Return (x, y) of the center of cell containing provided text 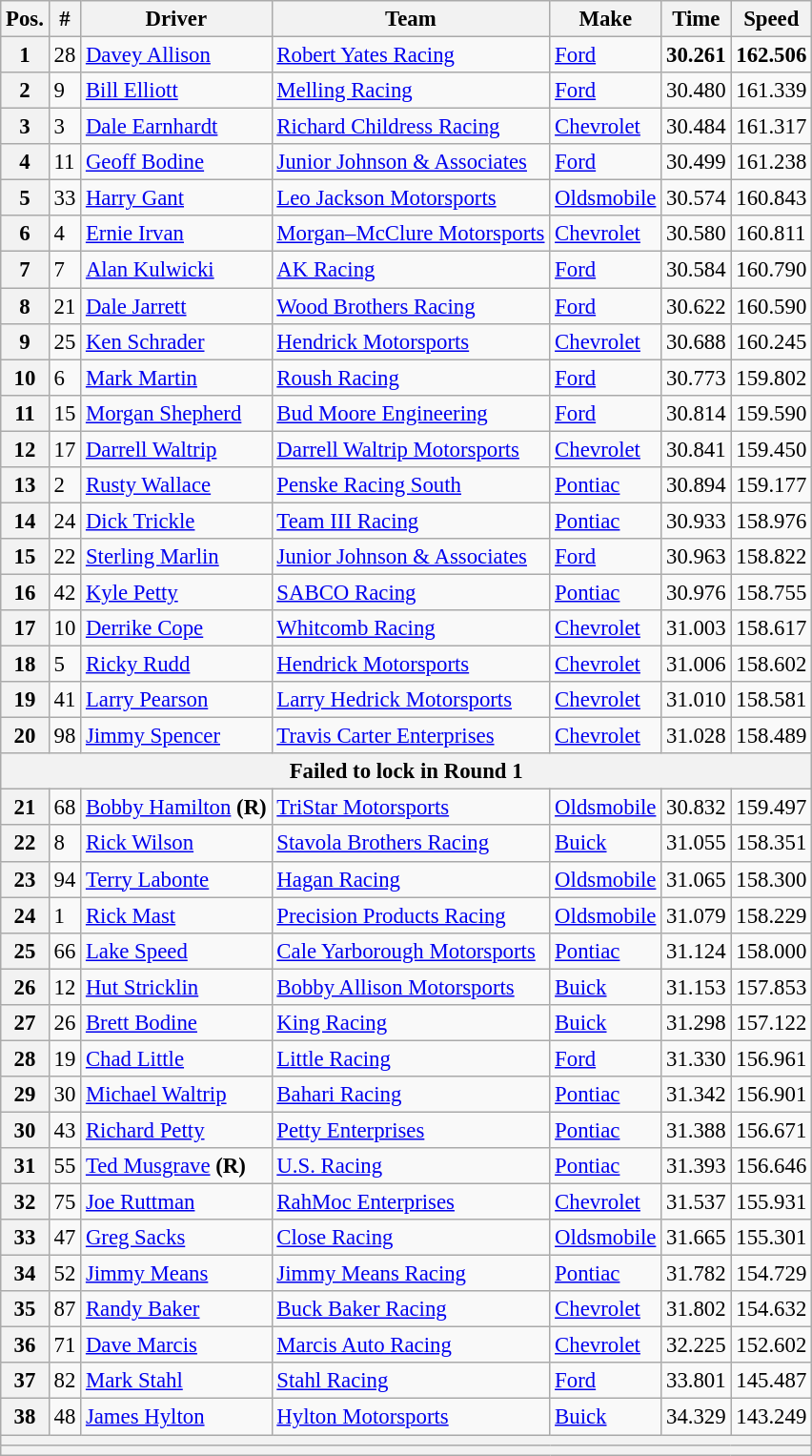
41 (65, 700)
158.581 (772, 700)
156.961 (772, 1058)
Mark Stahl (176, 1382)
36 (25, 1345)
158.822 (772, 557)
31.079 (696, 915)
47 (65, 1238)
160.245 (772, 341)
Team (411, 19)
158.351 (772, 844)
87 (65, 1309)
160.790 (772, 270)
158.976 (772, 521)
159.590 (772, 413)
66 (65, 951)
AK Racing (411, 270)
Kyle Petty (176, 592)
158.229 (772, 915)
94 (65, 879)
Greg Sacks (176, 1238)
RahMoc Enterprises (411, 1202)
31.055 (696, 844)
Bahari Racing (411, 1095)
158.617 (772, 628)
159.450 (772, 449)
160.590 (772, 306)
Ricky Rudd (176, 665)
55 (65, 1166)
30.499 (696, 162)
31.665 (696, 1238)
King Racing (411, 1023)
Randy Baker (176, 1309)
156.671 (772, 1130)
43 (65, 1130)
31.028 (696, 736)
Hut Stricklin (176, 987)
31.003 (696, 628)
Terry Labonte (176, 879)
Pos. (25, 19)
Dave Marcis (176, 1345)
Morgan Shepherd (176, 413)
30.933 (696, 521)
Travis Carter Enterprises (411, 736)
157.122 (772, 1023)
Whitcomb Racing (411, 628)
30.622 (696, 306)
158.755 (772, 592)
162.506 (772, 55)
160.811 (772, 234)
Alan Kulwicki (176, 270)
30.480 (696, 91)
Petty Enterprises (411, 1130)
Darrell Waltrip (176, 449)
Robert Yates Racing (411, 55)
31.006 (696, 665)
154.729 (772, 1274)
Speed (772, 19)
Hagan Racing (411, 879)
Sterling Marlin (176, 557)
30.574 (696, 198)
Hylton Motorsports (411, 1417)
Wood Brothers Racing (411, 306)
30.580 (696, 234)
Harry Gant (176, 198)
Dick Trickle (176, 521)
33.801 (696, 1382)
31.393 (696, 1166)
30.484 (696, 127)
Little Racing (411, 1058)
145.487 (772, 1382)
# (65, 19)
Chad Little (176, 1058)
31.010 (696, 700)
Make (606, 19)
Geoff Bodine (176, 162)
Roush Racing (411, 378)
Jimmy Means (176, 1274)
16 (25, 592)
31.124 (696, 951)
23 (25, 879)
31.388 (696, 1130)
156.646 (772, 1166)
161.317 (772, 127)
Team III Racing (411, 521)
Melling Racing (411, 91)
35 (25, 1309)
Time (696, 19)
155.931 (772, 1202)
Precision Products Racing (411, 915)
31 (25, 1166)
30.832 (696, 808)
Mark Martin (176, 378)
Leo Jackson Motorsports (411, 198)
20 (25, 736)
38 (25, 1417)
Jimmy Spencer (176, 736)
Morgan–McClure Motorsports (411, 234)
155.301 (772, 1238)
34 (25, 1274)
Buck Baker Racing (411, 1309)
Failed to lock in Round 1 (406, 771)
18 (25, 665)
160.843 (772, 198)
27 (25, 1023)
159.802 (772, 378)
30.841 (696, 449)
31.330 (696, 1058)
Close Racing (411, 1238)
Penske Racing South (411, 485)
James Hylton (176, 1417)
161.238 (772, 162)
30.963 (696, 557)
Dale Earnhardt (176, 127)
30.976 (696, 592)
Rusty Wallace (176, 485)
32 (25, 1202)
42 (65, 592)
37 (25, 1382)
Larry Hedrick Motorsports (411, 700)
14 (25, 521)
Stavola Brothers Racing (411, 844)
Rick Wilson (176, 844)
30.688 (696, 341)
Michael Waltrip (176, 1095)
Stahl Racing (411, 1382)
34.329 (696, 1417)
159.497 (772, 808)
Ted Musgrave (R) (176, 1166)
48 (65, 1417)
31.153 (696, 987)
157.853 (772, 987)
30.894 (696, 485)
68 (65, 808)
TriStar Motorsports (411, 808)
158.000 (772, 951)
Joe Ruttman (176, 1202)
156.901 (772, 1095)
Rick Mast (176, 915)
143.249 (772, 1417)
159.177 (772, 485)
30.773 (696, 378)
Davey Allison (176, 55)
Darrell Waltrip Motorsports (411, 449)
31.298 (696, 1023)
158.489 (772, 736)
71 (65, 1345)
98 (65, 736)
Bill Elliott (176, 91)
Bobby Allison Motorsports (411, 987)
30.814 (696, 413)
32.225 (696, 1345)
31.782 (696, 1274)
Richard Petty (176, 1130)
154.632 (772, 1309)
Bobby Hamilton (R) (176, 808)
Driver (176, 19)
13 (25, 485)
158.602 (772, 665)
31.065 (696, 879)
Dale Jarrett (176, 306)
Bud Moore Engineering (411, 413)
Ken Schrader (176, 341)
Larry Pearson (176, 700)
U.S. Racing (411, 1166)
31.342 (696, 1095)
52 (65, 1274)
82 (65, 1382)
Ernie Irvan (176, 234)
31.537 (696, 1202)
75 (65, 1202)
Richard Childress Racing (411, 127)
Lake Speed (176, 951)
Jimmy Means Racing (411, 1274)
30.261 (696, 55)
158.300 (772, 879)
Marcis Auto Racing (411, 1345)
152.602 (772, 1345)
161.339 (772, 91)
29 (25, 1095)
30.584 (696, 270)
Derrike Cope (176, 628)
31.802 (696, 1309)
Cale Yarborough Motorsports (411, 951)
Brett Bodine (176, 1023)
SABCO Racing (411, 592)
